Find where the given text appears and provide that cell's center as [X, Y] coordinate. 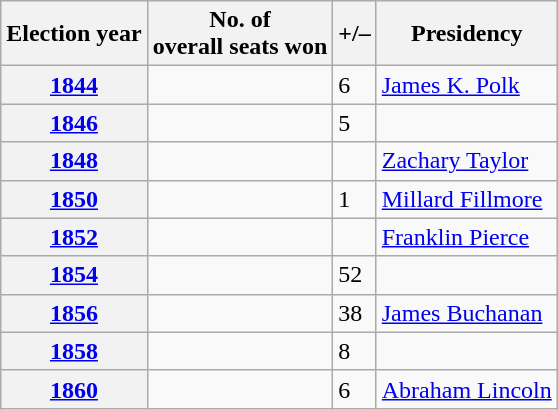
38 [354, 313]
5 [354, 123]
1850 [74, 199]
1848 [74, 161]
1844 [74, 85]
1852 [74, 237]
1 [354, 199]
Zachary Taylor [466, 161]
1860 [74, 389]
Abraham Lincoln [466, 389]
1858 [74, 351]
James K. Polk [466, 85]
+/– [354, 34]
52 [354, 275]
1856 [74, 313]
1846 [74, 123]
1854 [74, 275]
No. ofoverall seats won [240, 34]
8 [354, 351]
James Buchanan [466, 313]
Election year [74, 34]
Franklin Pierce [466, 237]
Presidency [466, 34]
Millard Fillmore [466, 199]
